Capture the cell that displays the provided text and extract its (X, Y) central coordinate. 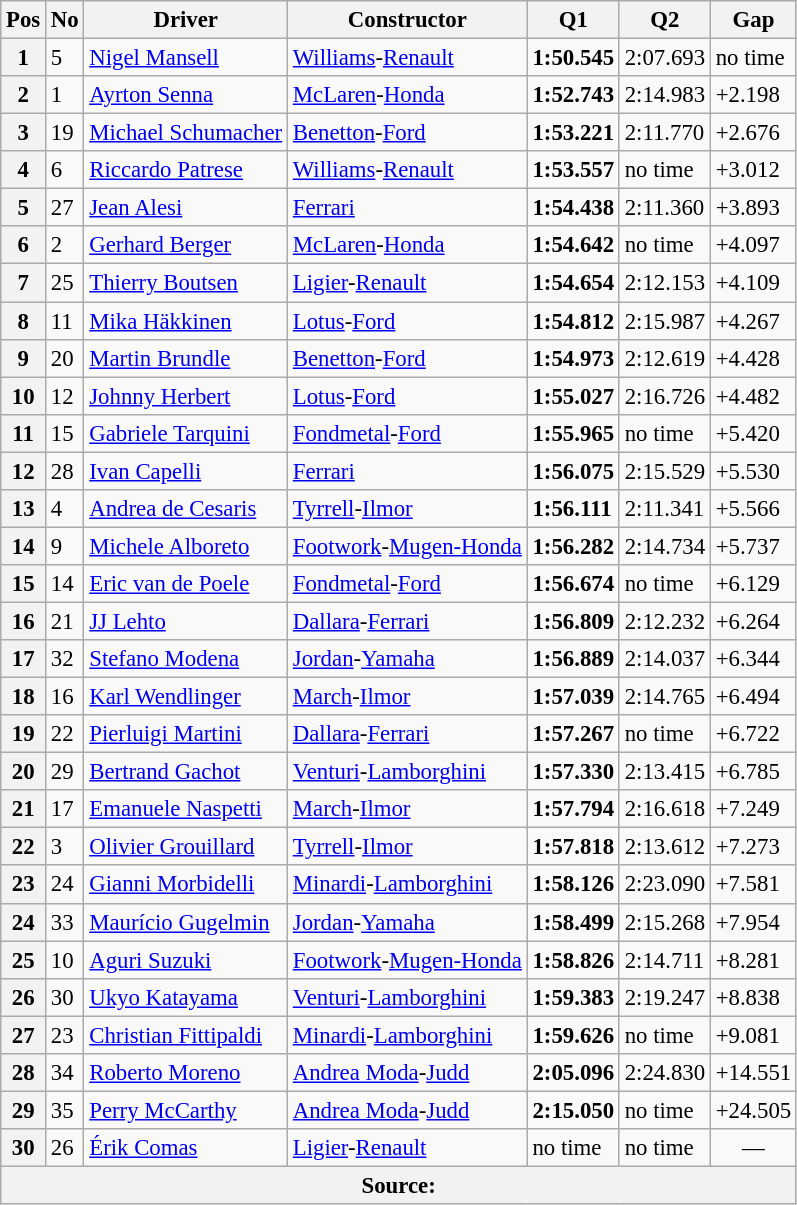
Nigel Mansell (186, 58)
Érik Comas (186, 1148)
2:05.096 (573, 1073)
2:14.983 (664, 95)
1:59.626 (573, 1035)
1:56.075 (573, 471)
Aguri Suzuki (186, 960)
+5.566 (753, 509)
1:59.383 (573, 997)
2:14.037 (664, 659)
1:55.965 (573, 433)
Thierry Boutsen (186, 283)
2:07.693 (664, 58)
2:16.726 (664, 396)
2:15.987 (664, 321)
Q1 (573, 20)
Emanuele Naspetti (186, 809)
1:58.499 (573, 922)
Pos (24, 20)
1:56.809 (573, 621)
Martin Brundle (186, 358)
1:58.126 (573, 885)
+4.267 (753, 321)
1:57.818 (573, 847)
+4.428 (753, 358)
2:13.415 (664, 772)
+6.722 (753, 734)
2:12.619 (664, 358)
1:53.557 (573, 170)
2:19.247 (664, 997)
1:50.545 (573, 58)
Christian Fittipaldi (186, 1035)
Maurício Gugelmin (186, 922)
Andrea de Cesaris (186, 509)
1:56.674 (573, 584)
2:15.050 (573, 1110)
32 (65, 659)
+5.420 (753, 433)
+6.264 (753, 621)
+5.530 (753, 471)
1:57.794 (573, 809)
+7.581 (753, 885)
2:14.711 (664, 960)
1:52.743 (573, 95)
+8.838 (753, 997)
Johnny Herbert (186, 396)
1:57.267 (573, 734)
1:55.027 (573, 396)
+3.893 (753, 208)
2:14.765 (664, 697)
+3.012 (753, 170)
Q2 (664, 20)
Constructor (407, 20)
1:54.642 (573, 245)
1:57.330 (573, 772)
2:24.830 (664, 1073)
1:54.812 (573, 321)
+4.109 (753, 283)
+4.482 (753, 396)
2:16.618 (664, 809)
+7.249 (753, 809)
34 (65, 1073)
1:54.973 (573, 358)
2:12.153 (664, 283)
Mika Häkkinen (186, 321)
Source: (399, 1185)
Gerhard Berger (186, 245)
2:15.268 (664, 922)
2:11.341 (664, 509)
+8.281 (753, 960)
Perry McCarthy (186, 1110)
1:56.111 (573, 509)
+2.676 (753, 133)
1:54.438 (573, 208)
+6.129 (753, 584)
33 (65, 922)
1:57.039 (573, 697)
Ukyo Katayama (186, 997)
Gabriele Tarquini (186, 433)
Bertrand Gachot (186, 772)
Eric van de Poele (186, 584)
+24.505 (753, 1110)
Pierluigi Martini (186, 734)
13 (24, 509)
Ayrton Senna (186, 95)
+7.954 (753, 922)
35 (65, 1110)
Stefano Modena (186, 659)
+7.273 (753, 847)
1:53.221 (573, 133)
Karl Wendlinger (186, 697)
2:11.360 (664, 208)
+6.785 (753, 772)
1:56.282 (573, 546)
JJ Lehto (186, 621)
2:23.090 (664, 885)
Gianni Morbidelli (186, 885)
2:15.529 (664, 471)
+6.494 (753, 697)
+9.081 (753, 1035)
+5.737 (753, 546)
Riccardo Patrese (186, 170)
+4.097 (753, 245)
7 (24, 283)
Gap (753, 20)
18 (24, 697)
2:14.734 (664, 546)
2:11.770 (664, 133)
+14.551 (753, 1073)
Ivan Capelli (186, 471)
2:12.232 (664, 621)
8 (24, 321)
Jean Alesi (186, 208)
1:54.654 (573, 283)
Olivier Grouillard (186, 847)
Michele Alboreto (186, 546)
Roberto Moreno (186, 1073)
No (65, 20)
Driver (186, 20)
2:13.612 (664, 847)
1:56.889 (573, 659)
— (753, 1148)
1:58.826 (573, 960)
+2.198 (753, 95)
Michael Schumacher (186, 133)
+6.344 (753, 659)
